Output the [x, y] coordinate of the center of the cell containing the given text.  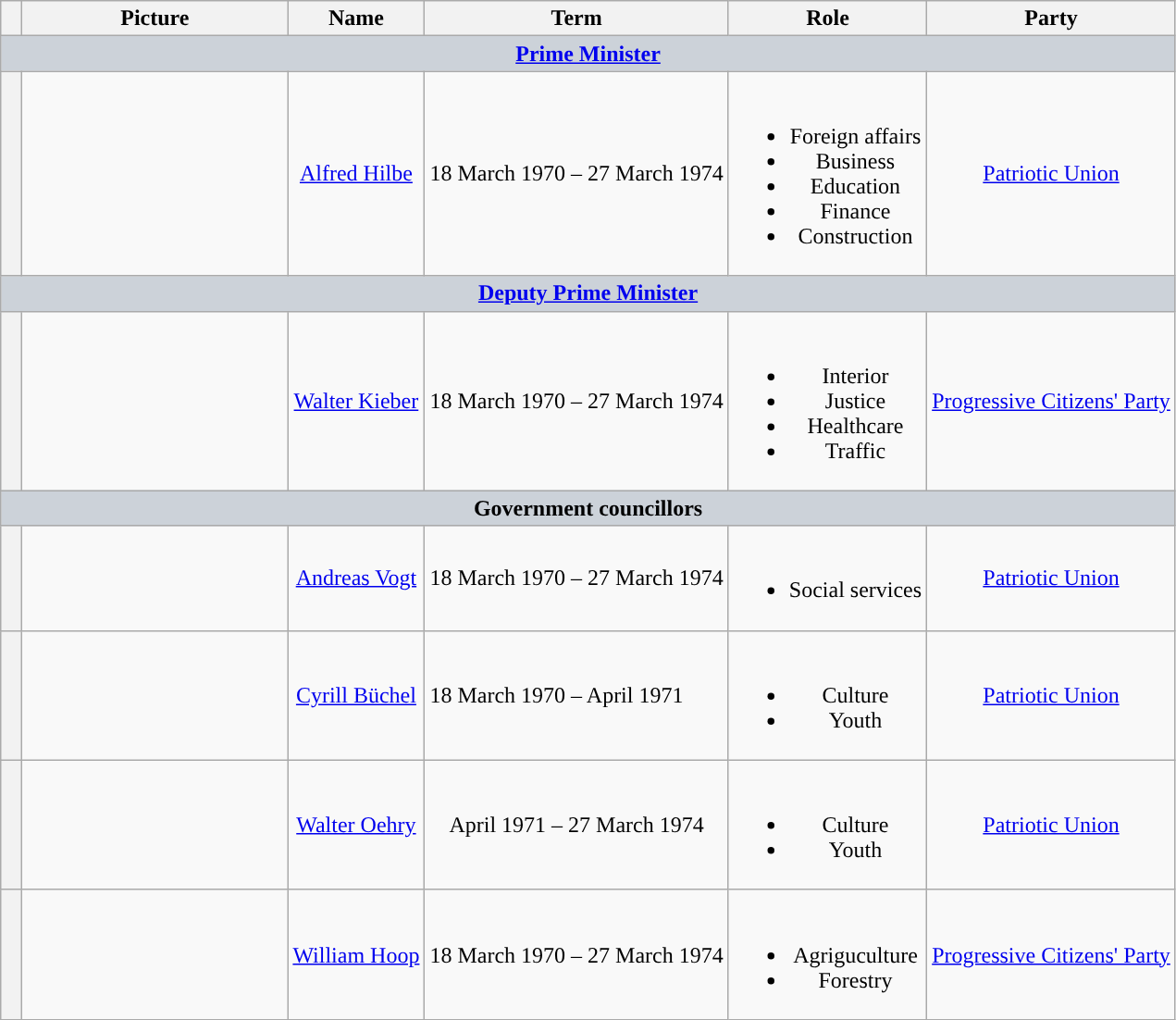
18 March 1970 – April 1971 [576, 695]
Name [356, 19]
Cyrill Büchel [356, 695]
AgrigucultureForestry [827, 954]
Party [1051, 19]
Role [827, 19]
William Hoop [356, 954]
April 1971 – 27 March 1974 [576, 825]
Foreign affairsBusinessEducationFinanceConstruction [827, 174]
Walter Kieber [356, 401]
Prime Minister [588, 54]
Government councillors [588, 508]
Picture [155, 19]
Deputy Prime Minister [588, 293]
Term [576, 19]
Andreas Vogt [356, 578]
Social services [827, 578]
Alfred Hilbe [356, 174]
Walter Oehry [356, 825]
InteriorJusticeHealthcareTraffic [827, 401]
